Provide the (X, Y) coordinate of the cell's center where the given text is located.  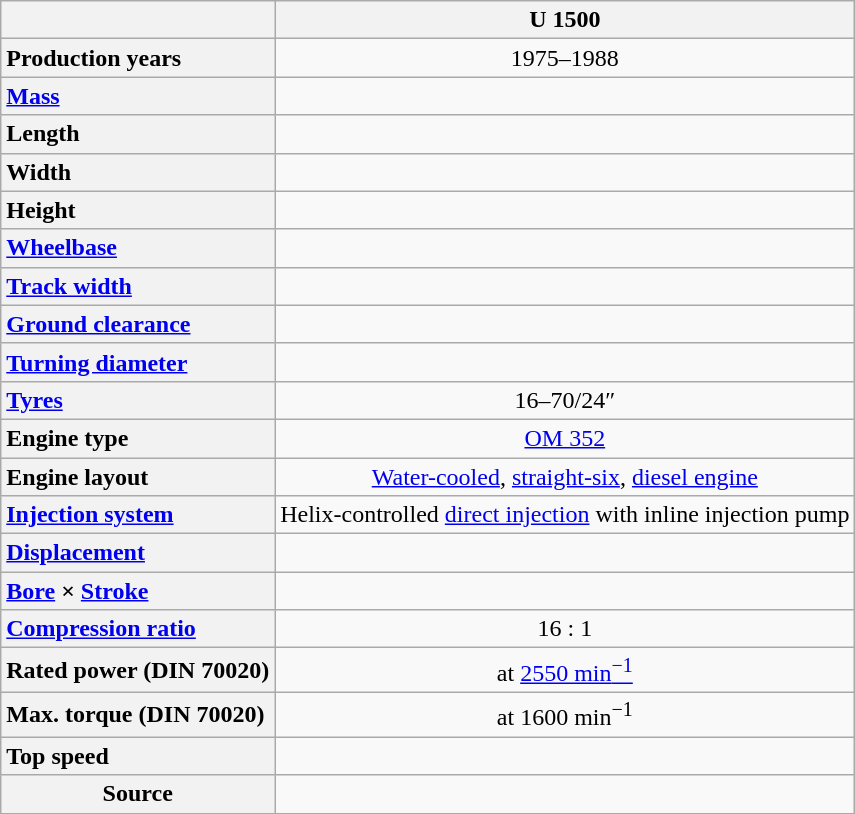
at 2550 min−1 (565, 670)
1975–1988 (565, 58)
Wheelbase (138, 248)
Production years (138, 58)
at 1600 min−1 (565, 714)
OM 352 (565, 438)
Rated power (DIN 70020) (138, 670)
16 : 1 (565, 629)
U 1500 (565, 20)
Bore × Stroke (138, 591)
Engine layout (138, 477)
Ground clearance (138, 324)
Mass (138, 96)
Injection system (138, 515)
Track width (138, 286)
Length (138, 134)
Width (138, 172)
Source (138, 794)
16–70/24″ (565, 400)
Tyres (138, 400)
Compression ratio (138, 629)
Engine type (138, 438)
Displacement (138, 553)
Max. torque (DIN 70020) (138, 714)
Turning diameter (138, 362)
Helix-controlled direct injection with inline injection pump (565, 515)
Height (138, 210)
Top speed (138, 756)
Water-cooled, straight-six, diesel engine (565, 477)
